Output the (X, Y) coordinate of the center of the cell containing the given text.  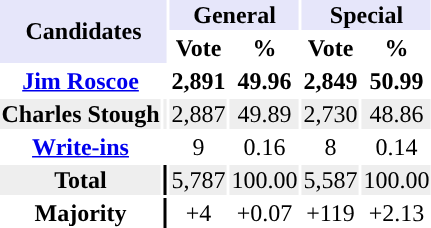
9 (198, 147)
48.86 (396, 114)
Total (80, 180)
50.99 (396, 81)
2,849 (330, 81)
Jim Roscoe (80, 81)
+119 (330, 213)
49.96 (264, 81)
49.89 (264, 114)
5,587 (330, 180)
2,891 (198, 81)
General (234, 15)
5,787 (198, 180)
Candidates (84, 32)
Write-ins (80, 147)
Special (366, 15)
+2.13 (396, 213)
Charles Stough (80, 114)
Majority (80, 213)
0.14 (396, 147)
8 (330, 147)
+0.07 (264, 213)
0.16 (264, 147)
+4 (198, 213)
2,887 (198, 114)
2,730 (330, 114)
